Scan for the cell matching the given text and deliver its (x, y) coordinate at center. 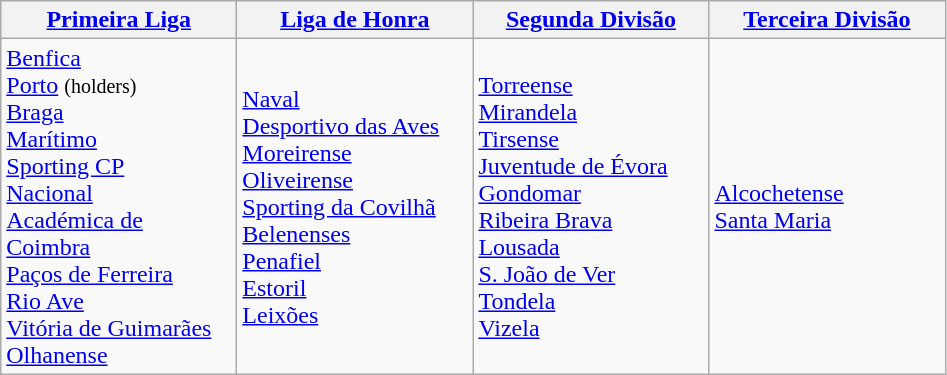
Segunda Divisão (591, 20)
Primeira Liga (119, 20)
TorreenseMirandelaTirsenseJuventude de ÉvoraGondomarRibeira BravaLousadaS. João de VerTondelaVizela (591, 206)
AlcochetenseSanta Maria (827, 206)
Liga de Honra (355, 20)
BenficaPorto (holders)BragaMarítimoSporting CPNacionalAcadémica de CoimbraPaços de FerreiraRio AveVitória de GuimarãesOlhanense (119, 206)
NavalDesportivo das AvesMoreirenseOliveirenseSporting da CovilhãBelenensesPenafielEstorilLeixões (355, 206)
Terceira Divisão (827, 20)
